Pinpoint the cell where the given text exists, returning its (x, y) midpoint coordinate. 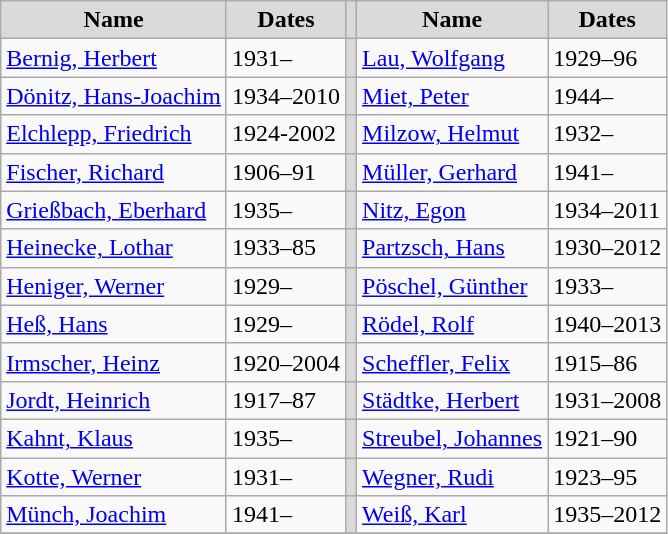
Kotte, Werner (114, 477)
Weiß, Karl (452, 515)
Müller, Gerhard (452, 172)
Rödel, Rolf (452, 324)
1930–2012 (608, 248)
Nitz, Egon (452, 210)
Irmscher, Heinz (114, 362)
Pöschel, Günther (452, 286)
1923–95 (608, 477)
Miet, Peter (452, 96)
1924-2002 (286, 134)
1932– (608, 134)
1931–2008 (608, 400)
Fischer, Richard (114, 172)
Bernig, Herbert (114, 58)
1935–2012 (608, 515)
1940–2013 (608, 324)
Heinecke, Lothar (114, 248)
Heniger, Werner (114, 286)
Münch, Joachim (114, 515)
Heß, Hans (114, 324)
Jordt, Heinrich (114, 400)
1920–2004 (286, 362)
1934–2011 (608, 210)
1917–87 (286, 400)
1915–86 (608, 362)
Grießbach, Eberhard (114, 210)
Wegner, Rudi (452, 477)
1921–90 (608, 438)
1934–2010 (286, 96)
Scheffler, Felix (452, 362)
Milzow, Helmut (452, 134)
1906–91 (286, 172)
1933– (608, 286)
1929–96 (608, 58)
1933–85 (286, 248)
1944– (608, 96)
Lau, Wolfgang (452, 58)
Partzsch, Hans (452, 248)
Kahnt, Klaus (114, 438)
Elchlepp, Friedrich (114, 134)
Städtke, Herbert (452, 400)
Streubel, Johannes (452, 438)
Dönitz, Hans-Joachim (114, 96)
